Return [x, y] of the center of cell containing provided text 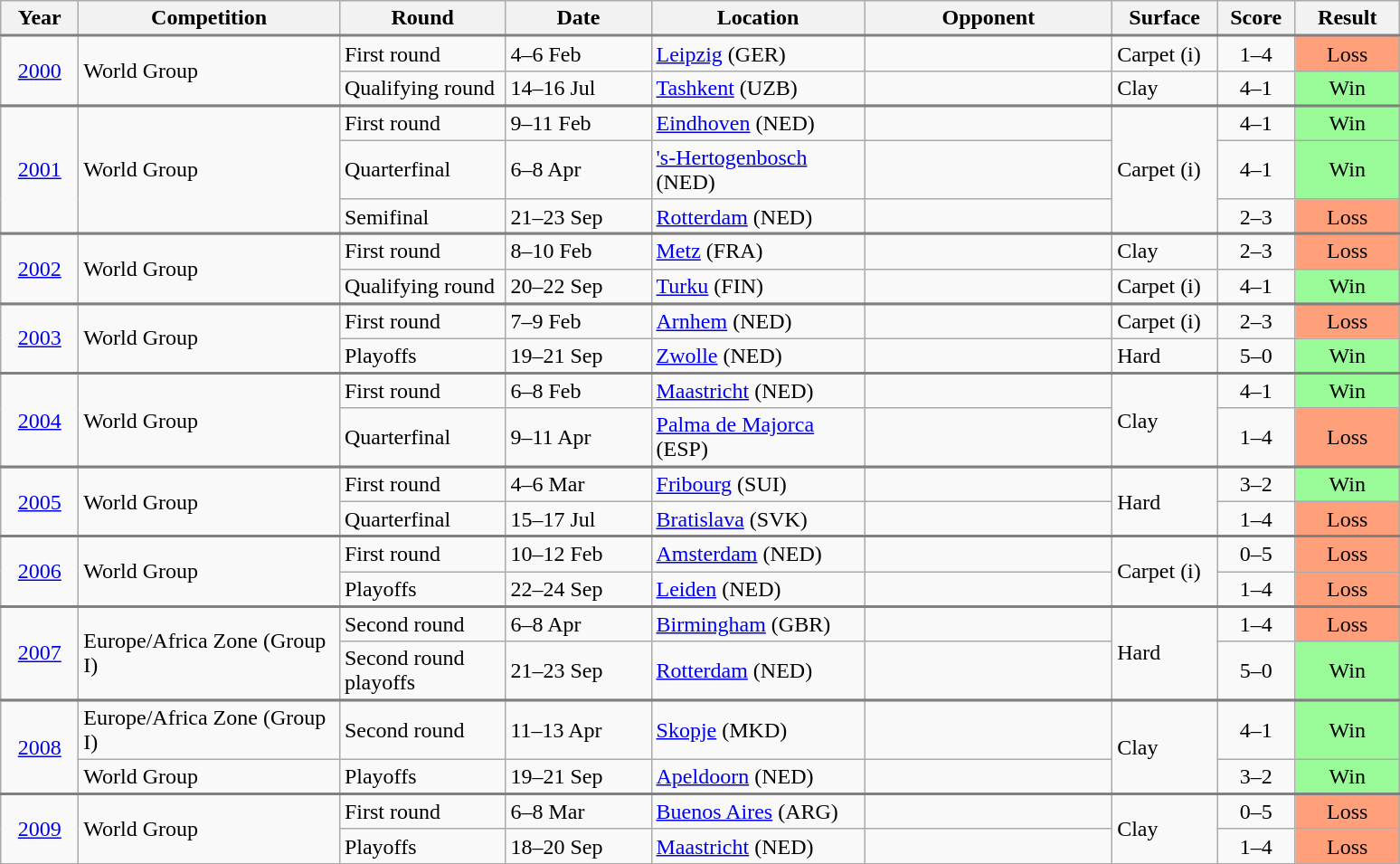
2002 [40, 268]
18–20 Sep [579, 846]
7–9 Feb [579, 320]
Date [579, 18]
Result [1348, 18]
Zwolle (NED) [758, 356]
's-Hertogenbosch (NED) [758, 170]
2001 [40, 169]
Tashkent (UZB) [758, 88]
20–22 Sep [579, 286]
4–6 Mar [579, 485]
Eindhoven (NED) [758, 123]
2003 [40, 338]
9–11 Feb [579, 123]
4–6 Feb [579, 54]
Competition [210, 18]
15–17 Jul [579, 519]
Round [422, 18]
6–8 Mar [579, 812]
2005 [40, 501]
Bratislava (SVK) [758, 519]
Skopje (MKD) [758, 730]
10–12 Feb [579, 554]
2007 [40, 653]
2008 [40, 747]
6–8 Feb [579, 391]
Buenos Aires (ARG) [758, 812]
Arnhem (NED) [758, 320]
Location [758, 18]
2006 [40, 572]
Second round playoffs [422, 671]
Semifinal [422, 216]
Fribourg (SUI) [758, 485]
Amsterdam (NED) [758, 554]
Opponent [989, 18]
Year [40, 18]
2004 [40, 420]
Apeldoorn (NED) [758, 776]
22–24 Sep [579, 589]
2009 [40, 829]
Leiden (NED) [758, 589]
14–16 Jul [579, 88]
2000 [40, 71]
11–13 Apr [579, 730]
Leipzig (GER) [758, 54]
Turku (FIN) [758, 286]
Metz (FRA) [758, 252]
Birmingham (GBR) [758, 624]
Score [1256, 18]
8–10 Feb [579, 252]
Surface [1165, 18]
9–11 Apr [579, 438]
Palma de Majorca (ESP) [758, 438]
